Provide the [x, y] coordinate of the cell's center where the given text is located.  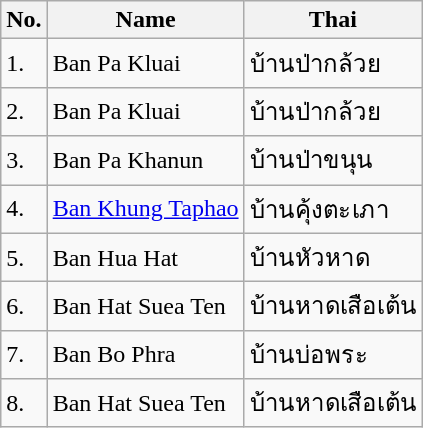
1. [24, 64]
Ban Hua Hat [146, 258]
6. [24, 306]
2. [24, 112]
Thai [333, 20]
บ้านหัวหาด [333, 258]
Ban Bo Phra [146, 354]
3. [24, 160]
7. [24, 354]
No. [24, 20]
Name [146, 20]
4. [24, 208]
Ban Khung Taphao [146, 208]
บ้านบ่อพระ [333, 354]
Ban Pa Khanun [146, 160]
บ้านคุ้งตะเภา [333, 208]
บ้านป่าขนุน [333, 160]
5. [24, 258]
8. [24, 404]
